Return [x, y] of the center of cell containing provided text 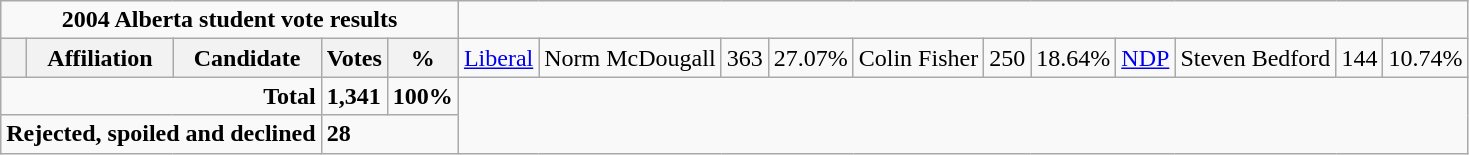
363 [744, 58]
100% [422, 96]
Affiliation [100, 58]
% [422, 58]
144 [1360, 58]
10.74% [1426, 58]
Colin Fisher [918, 58]
1,341 [354, 96]
Rejected, spoiled and declined [161, 134]
18.64% [1074, 58]
27.07% [810, 58]
28 [390, 134]
250 [1008, 58]
2004 Alberta student vote results [230, 20]
NDP [1146, 58]
Liberal [498, 58]
Total [161, 96]
Steven Bedford [1256, 58]
Candidate [247, 58]
Votes [354, 58]
Norm McDougall [630, 58]
